Pinpoint the cell where the given text exists, returning its [X, Y] midpoint coordinate. 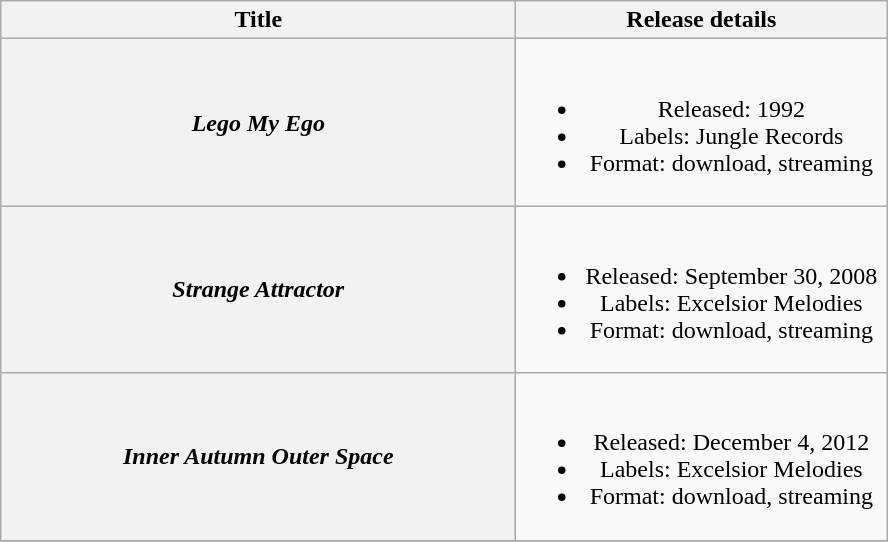
Released: 1992Labels: Jungle RecordsFormat: download, streaming [702, 122]
Release details [702, 20]
Released: December 4, 2012Labels: Excelsior MelodiesFormat: download, streaming [702, 456]
Released: September 30, 2008Labels: Excelsior MelodiesFormat: download, streaming [702, 290]
Title [258, 20]
Inner Autumn Outer Space [258, 456]
Lego My Ego [258, 122]
Strange Attractor [258, 290]
